For the text-containing cell, return its midpoint in (X, Y) coordinate format. 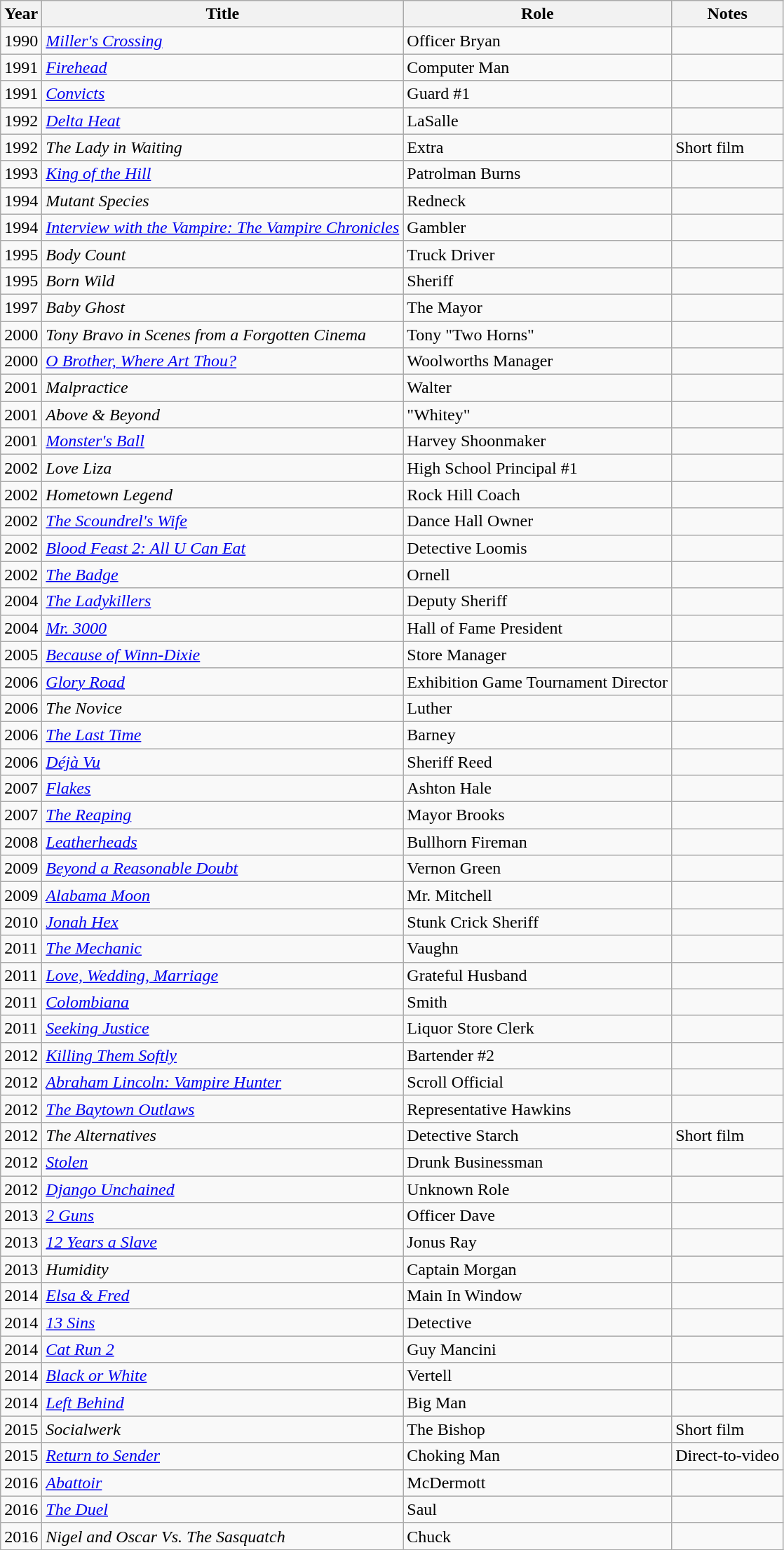
Chuck (537, 1536)
Title (223, 14)
Firehead (223, 67)
Deputy Sheriff (537, 601)
Grateful Husband (537, 975)
Tony "Two Horns" (537, 335)
Django Unchained (223, 1189)
Guard #1 (537, 94)
Patrolman Burns (537, 174)
King of the Hill (223, 174)
Extra (537, 147)
Ashton Hale (537, 789)
Abraham Lincoln: Vampire Hunter (223, 1082)
The Last Time (223, 735)
Drunk Businessman (537, 1162)
Déjà Vu (223, 761)
Flakes (223, 789)
Hall of Fame President (537, 628)
Officer Bryan (537, 41)
Detective Starch (537, 1135)
The Bishop (537, 1429)
Body Count (223, 254)
The Novice (223, 708)
Mr. 3000 (223, 628)
Big Man (537, 1403)
Rock Hill Coach (537, 495)
2005 (21, 655)
Monster's Ball (223, 441)
Tony Bravo in Scenes from a Forgotten Cinema (223, 335)
Stunk Crick Sheriff (537, 922)
Year (21, 14)
2010 (21, 922)
12 Years a Slave (223, 1243)
Harvey Shoonmaker (537, 441)
The Mechanic (223, 949)
Glory Road (223, 681)
Mr. Mitchell (537, 895)
O Brother, Where Art Thou? (223, 361)
Abattoir (223, 1483)
Killing Them Softly (223, 1055)
Role (537, 14)
Leatherheads (223, 842)
Truck Driver (537, 254)
2 Guns (223, 1216)
Officer Dave (537, 1216)
McDermott (537, 1483)
Blood Feast 2: All U Can Eat (223, 548)
Choking Man (537, 1456)
Gambler (537, 227)
Left Behind (223, 1403)
The Reaping (223, 815)
"Whitey" (537, 415)
Baby Ghost (223, 307)
The Mayor (537, 307)
Captain Morgan (537, 1269)
1993 (21, 174)
The Baytown Outlaws (223, 1109)
Vernon Green (537, 869)
Detective (537, 1323)
Main In Window (537, 1296)
Because of Winn-Dixie (223, 655)
Elsa & Fred (223, 1296)
Computer Man (537, 67)
Mayor Brooks (537, 815)
Delta Heat (223, 121)
High School Principal #1 (537, 468)
Detective Loomis (537, 548)
Above & Beyond (223, 415)
Seeking Justice (223, 1029)
The Alternatives (223, 1135)
2008 (21, 842)
Love, Wedding, Marriage (223, 975)
Love Liza (223, 468)
Bartender #2 (537, 1055)
Miller's Crossing (223, 41)
Sheriff Reed (537, 761)
Representative Hawkins (537, 1109)
Saul (537, 1509)
Vertell (537, 1376)
Store Manager (537, 655)
Return to Sender (223, 1456)
Malpractice (223, 388)
Nigel and Oscar Vs. The Sasquatch (223, 1536)
Guy Mancini (537, 1349)
Sheriff (537, 281)
1990 (21, 41)
Redneck (537, 201)
Beyond a Reasonable Doubt (223, 869)
Socialwerk (223, 1429)
The Badge (223, 575)
Luther (537, 708)
The Duel (223, 1509)
Born Wild (223, 281)
Interview with the Vampire: The Vampire Chronicles (223, 227)
Alabama Moon (223, 895)
The Lady in Waiting (223, 147)
13 Sins (223, 1323)
Hometown Legend (223, 495)
Walter (537, 388)
Exhibition Game Tournament Director (537, 681)
Jonah Hex (223, 922)
The Scoundrel's Wife (223, 521)
Stolen (223, 1162)
LaSalle (537, 121)
Ornell (537, 575)
Bullhorn Fireman (537, 842)
Vaughn (537, 949)
Direct-to-video (728, 1456)
Dance Hall Owner (537, 521)
Woolworths Manager (537, 361)
Black or White (223, 1376)
Humidity (223, 1269)
Cat Run 2 (223, 1349)
1997 (21, 307)
Smith (537, 1002)
Scroll Official (537, 1082)
Convicts (223, 94)
Barney (537, 735)
Jonus Ray (537, 1243)
Notes (728, 14)
The Ladykillers (223, 601)
Unknown Role (537, 1189)
Colombiana (223, 1002)
Mutant Species (223, 201)
Liquor Store Clerk (537, 1029)
